Return the [X, Y] coordinate for the center point of the cell that contains the specified text.  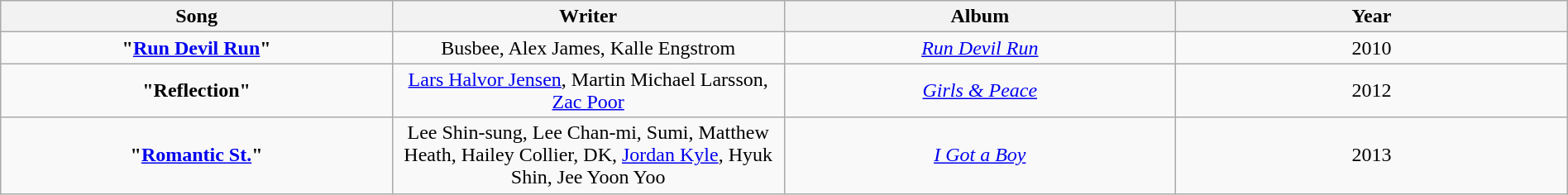
Album [980, 17]
Run Devil Run [980, 48]
2012 [1372, 91]
I Got a Boy [980, 155]
Song [197, 17]
Year [1372, 17]
Lee Shin-sung, Lee Chan-mi, Sumi, Matthew Heath, Hailey Collier, DK, Jordan Kyle, Hyuk Shin, Jee Yoon Yoo [588, 155]
Girls & Peace [980, 91]
Lars Halvor Jensen, Martin Michael Larsson, Zac Poor [588, 91]
"Reflection" [197, 91]
Writer [588, 17]
2010 [1372, 48]
"Run Devil Run" [197, 48]
2013 [1372, 155]
"Romantic St." [197, 155]
Busbee, Alex James, Kalle Engstrom [588, 48]
